Detect which cell encompasses the target text, then output its (X, Y) center coordinate. 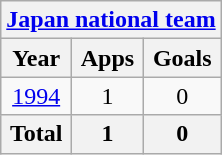
Total (36, 134)
1994 (36, 96)
Japan national team (111, 20)
Goals (182, 58)
Apps (108, 58)
Year (36, 58)
